Determine the [X, Y] coordinate at the center of the cell enclosing the given text.  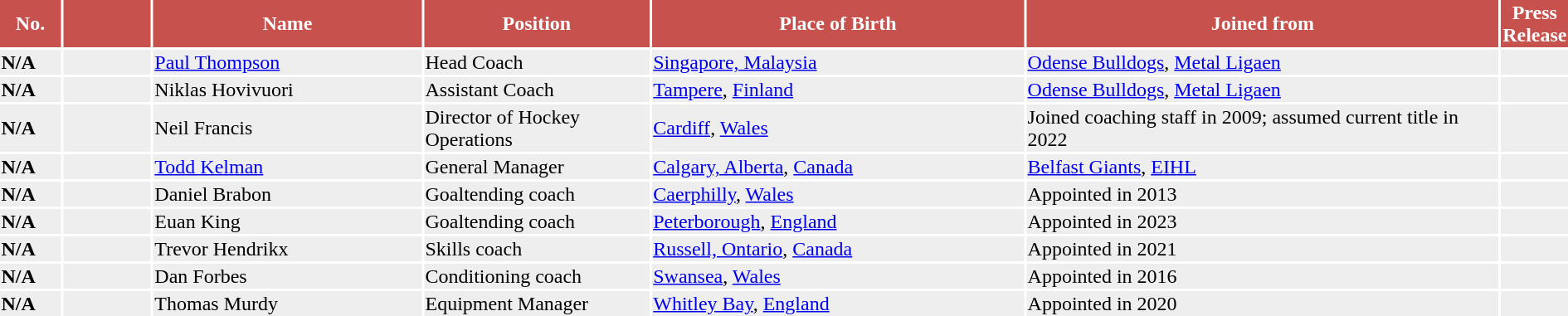
Head Coach [537, 62]
Paul Thompson [287, 62]
Dan Forbes [287, 276]
Joined from [1263, 23]
Singapore, Malaysia [838, 62]
Whitley Bay, England [838, 304]
Calgary, Alberta, Canada [838, 167]
Appointed in 2016 [1263, 276]
Assistant Coach [537, 90]
Thomas Murdy [287, 304]
Trevor Hendrikx [287, 249]
Euan King [287, 221]
Skills coach [537, 249]
Cardiff, Wales [838, 128]
Appointed in 2020 [1263, 304]
Name [287, 23]
Daniel Brabon [287, 194]
Position [537, 23]
General Manager [537, 167]
Peterborough, England [838, 221]
No. [30, 23]
Conditioning coach [537, 276]
Neil Francis [287, 128]
Swansea, Wales [838, 276]
Appointed in 2013 [1263, 194]
Press Release [1535, 23]
Russell, Ontario, Canada [838, 249]
Equipment Manager [537, 304]
Belfast Giants, EIHL [1263, 167]
Director of Hockey Operations [537, 128]
Place of Birth [838, 23]
Tampere, Finland [838, 90]
Niklas Hovivuori [287, 90]
Caerphilly, Wales [838, 194]
Appointed in 2021 [1263, 249]
Joined coaching staff in 2009; assumed current title in 2022 [1263, 128]
Appointed in 2023 [1263, 221]
Todd Kelman [287, 167]
